Search for the cell housing the specified text and yield its (X, Y) center coordinate. 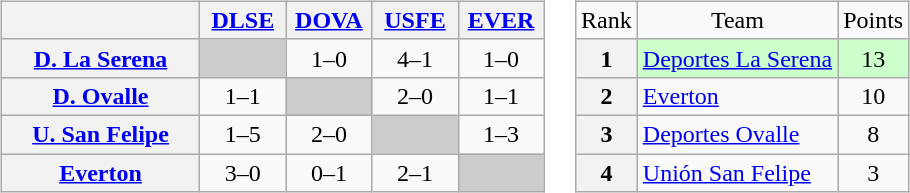
0–1 (329, 173)
Rank (607, 20)
Deportes La Serena (737, 58)
3–0 (243, 173)
D. Ovalle (100, 96)
D. La Serena (100, 58)
USFE (415, 20)
10 (874, 96)
DOVA (329, 20)
Team (737, 20)
2 (607, 96)
1–3 (501, 134)
EVER (501, 20)
DLSE (243, 20)
4–1 (415, 58)
Points (874, 20)
8 (874, 134)
1–5 (243, 134)
Unión San Felipe (737, 173)
13 (874, 58)
2–1 (415, 173)
1 (607, 58)
U. San Felipe (100, 134)
4 (607, 173)
Deportes Ovalle (737, 134)
